Find where the given text appears and provide that cell's center as (X, Y) coordinate. 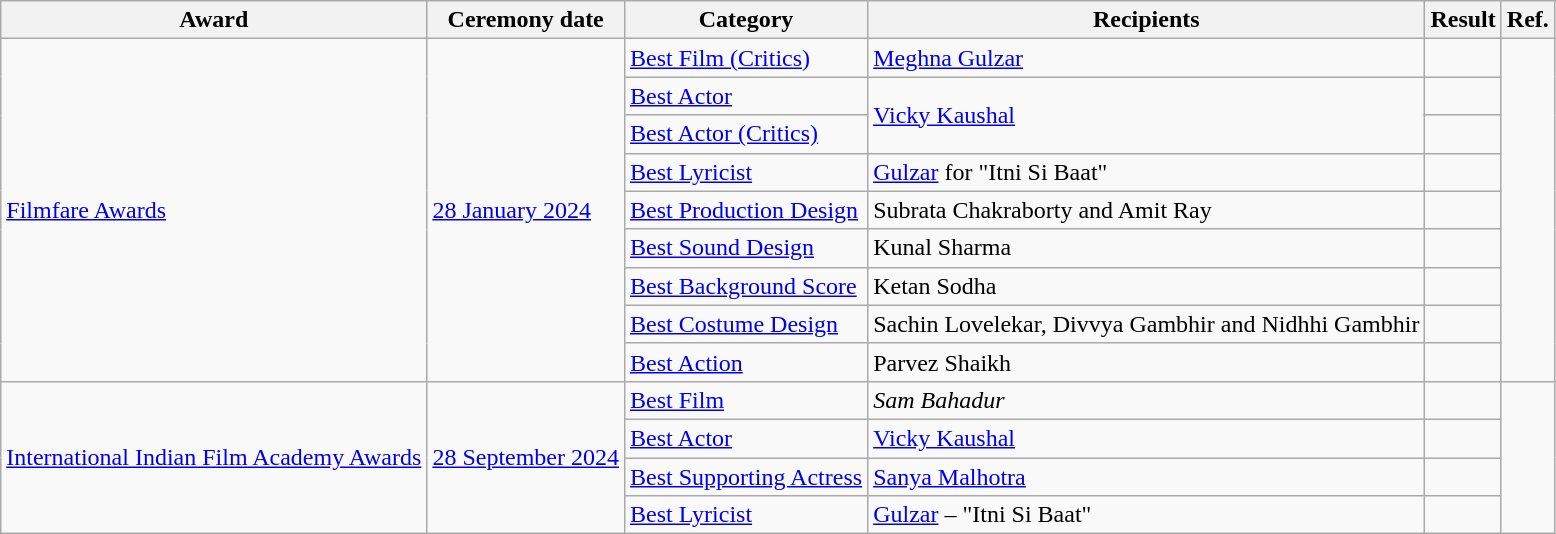
Ceremony date (526, 20)
Best Sound Design (746, 248)
Best Action (746, 362)
Award (214, 20)
Best Film (Critics) (746, 58)
28 January 2024 (526, 210)
Best Film (746, 400)
28 September 2024 (526, 457)
Category (746, 20)
Sachin Lovelekar, Divvya Gambhir and Nidhhi Gambhir (1146, 324)
Best Supporting Actress (746, 477)
Kunal Sharma (1146, 248)
Subrata Chakraborty and Amit Ray (1146, 210)
Result (1463, 20)
Gulzar for "Itni Si Baat" (1146, 172)
Best Background Score (746, 286)
Sam Bahadur (1146, 400)
Best Production Design (746, 210)
Ketan Sodha (1146, 286)
International Indian Film Academy Awards (214, 457)
Ref. (1528, 20)
Best Costume Design (746, 324)
Meghna Gulzar (1146, 58)
Filmfare Awards (214, 210)
Gulzar – "Itni Si Baat" (1146, 515)
Best Actor (Critics) (746, 134)
Parvez Shaikh (1146, 362)
Sanya Malhotra (1146, 477)
Recipients (1146, 20)
